Detect which cell encompasses the target text, then output its (x, y) center coordinate. 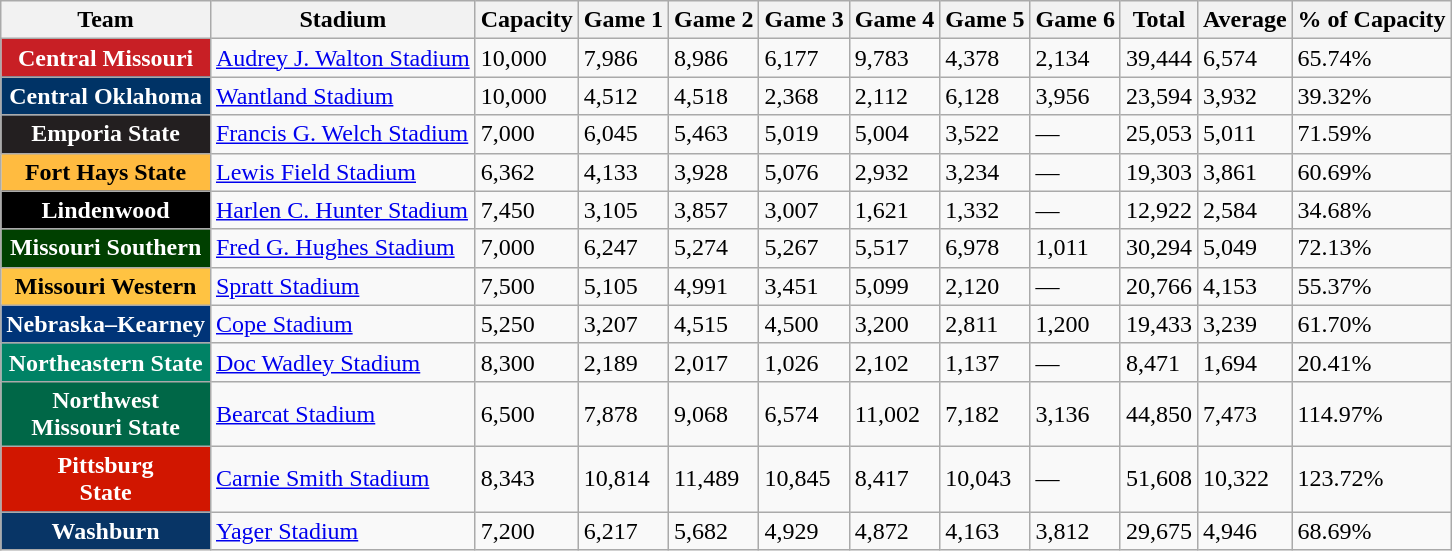
2,112 (894, 96)
8,343 (526, 478)
10,322 (1246, 478)
2,134 (1075, 58)
7,878 (623, 414)
19,433 (1158, 324)
Team (106, 20)
6,217 (623, 531)
6,128 (985, 96)
4,378 (985, 58)
Northeastern State (106, 362)
Average (1246, 20)
71.59% (1372, 134)
5,105 (623, 286)
Game 3 (804, 20)
Fred G. Hughes Stadium (342, 248)
55.37% (1372, 286)
Harlen C. Hunter Stadium (342, 210)
Central Missouri (106, 58)
6,177 (804, 58)
Audrey J. Walton Stadium (342, 58)
1,137 (985, 362)
3,200 (894, 324)
114.97% (1372, 414)
10,043 (985, 478)
Washburn (106, 531)
Wantland Stadium (342, 96)
3,451 (804, 286)
3,522 (985, 134)
6,500 (526, 414)
Bearcat Stadium (342, 414)
11,489 (714, 478)
3,007 (804, 210)
7,500 (526, 286)
Spratt Stadium (342, 286)
3,136 (1075, 414)
8,300 (526, 362)
Stadium (342, 20)
5,250 (526, 324)
Game 1 (623, 20)
5,099 (894, 286)
6,045 (623, 134)
Game 2 (714, 20)
1,332 (985, 210)
8,986 (714, 58)
1,011 (1075, 248)
2,017 (714, 362)
25,053 (1158, 134)
Fort Hays State (106, 172)
123.72% (1372, 478)
Total (1158, 20)
44,850 (1158, 414)
Game 5 (985, 20)
39,444 (1158, 58)
Missouri Southern (106, 248)
1,694 (1246, 362)
51,608 (1158, 478)
12,922 (1158, 210)
6,247 (623, 248)
23,594 (1158, 96)
NorthwestMissouri State (106, 414)
Cope Stadium (342, 324)
5,011 (1246, 134)
3,207 (623, 324)
72.13% (1372, 248)
8,471 (1158, 362)
2,811 (985, 324)
2,102 (894, 362)
4,946 (1246, 531)
2,189 (623, 362)
9,068 (714, 414)
5,463 (714, 134)
4,512 (623, 96)
3,105 (623, 210)
2,120 (985, 286)
5,267 (804, 248)
9,783 (894, 58)
5,004 (894, 134)
65.74% (1372, 58)
Emporia State (106, 134)
39.32% (1372, 96)
% of Capacity (1372, 20)
4,153 (1246, 286)
5,517 (894, 248)
Missouri Western (106, 286)
6,362 (526, 172)
3,239 (1246, 324)
3,932 (1246, 96)
Carnie Smith Stadium (342, 478)
3,928 (714, 172)
Lindenwood (106, 210)
Lewis Field Stadium (342, 172)
2,584 (1246, 210)
1,200 (1075, 324)
5,049 (1246, 248)
Game 4 (894, 20)
4,515 (714, 324)
68.69% (1372, 531)
PittsburgState (106, 478)
20,766 (1158, 286)
Game 6 (1075, 20)
61.70% (1372, 324)
4,518 (714, 96)
34.68% (1372, 210)
5,274 (714, 248)
4,872 (894, 531)
Nebraska–Kearney (106, 324)
7,473 (1246, 414)
4,133 (623, 172)
Capacity (526, 20)
3,857 (714, 210)
60.69% (1372, 172)
5,682 (714, 531)
10,814 (623, 478)
1,621 (894, 210)
20.41% (1372, 362)
Doc Wadley Stadium (342, 362)
6,978 (985, 248)
2,932 (894, 172)
7,986 (623, 58)
4,991 (714, 286)
4,163 (985, 531)
Yager Stadium (342, 531)
5,019 (804, 134)
19,303 (1158, 172)
10,845 (804, 478)
3,861 (1246, 172)
11,002 (894, 414)
7,182 (985, 414)
3,956 (1075, 96)
8,417 (894, 478)
3,812 (1075, 531)
1,026 (804, 362)
Francis G. Welch Stadium (342, 134)
3,234 (985, 172)
4,500 (804, 324)
7,200 (526, 531)
4,929 (804, 531)
7,450 (526, 210)
Central Oklahoma (106, 96)
29,675 (1158, 531)
5,076 (804, 172)
2,368 (804, 96)
30,294 (1158, 248)
